Locate the cell with the specified text and output its [X, Y] center coordinate. 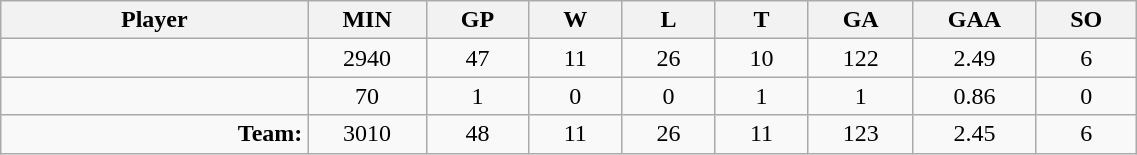
123 [860, 134]
0.86 [974, 96]
3010 [367, 134]
70 [367, 96]
T [762, 20]
GA [860, 20]
W [576, 20]
MIN [367, 20]
47 [477, 58]
2.49 [974, 58]
Team: [154, 134]
48 [477, 134]
2.45 [974, 134]
L [668, 20]
GAA [974, 20]
10 [762, 58]
122 [860, 58]
SO [1086, 20]
GP [477, 20]
2940 [367, 58]
Player [154, 20]
